Provide the (x, y) coordinate of the cell's center where the given text is located.  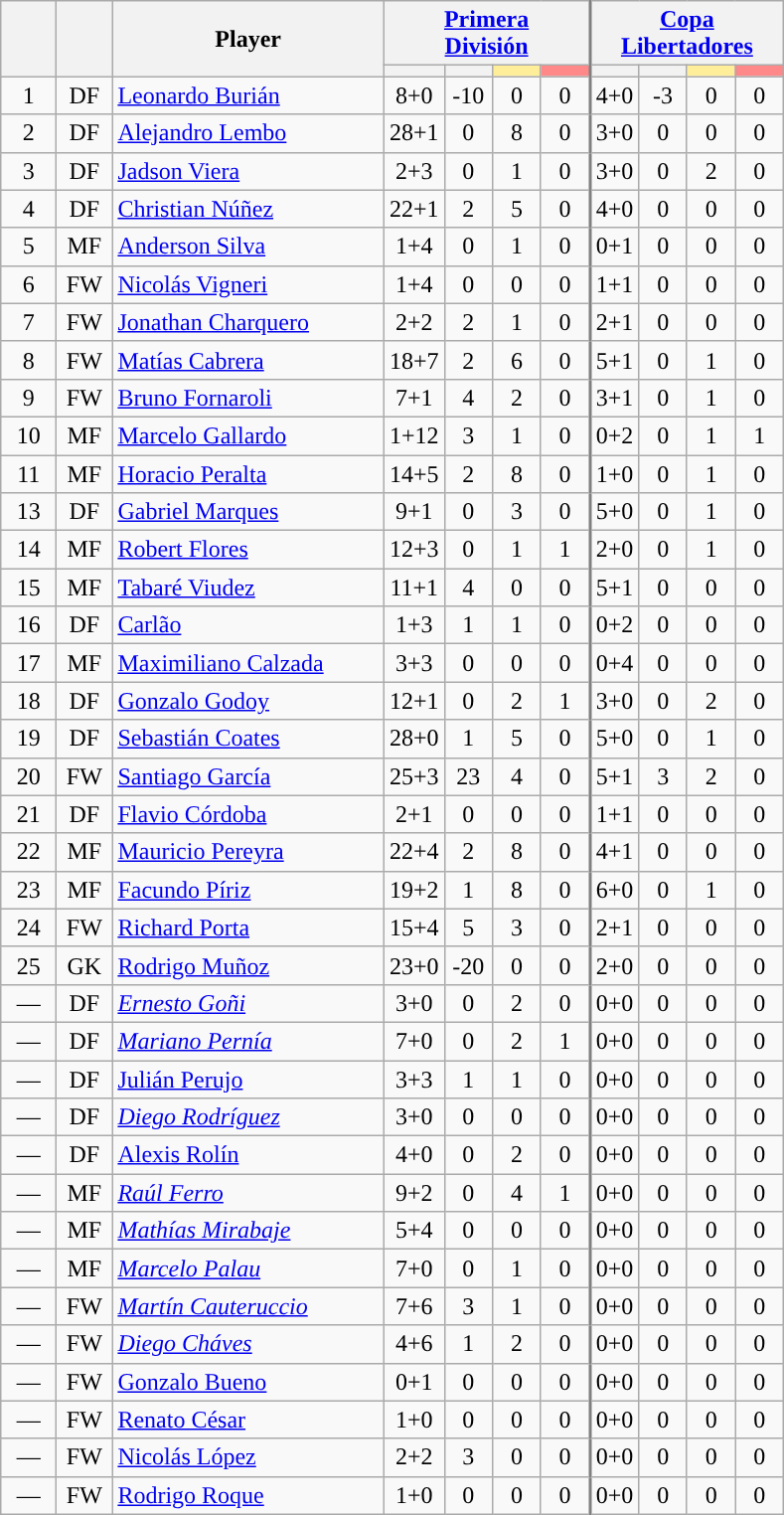
5+4 (413, 1231)
-10 (469, 95)
Mariano Pernía (248, 1041)
Gonzalo Bueno (248, 1382)
24 (29, 927)
4+1 (614, 852)
9+2 (413, 1193)
CopaLibertadores (686, 34)
Flavio Córdoba (248, 814)
Diego Cháves (248, 1344)
6+0 (614, 890)
19 (29, 739)
GK (84, 965)
-20 (469, 965)
Robert Flores (248, 550)
18+7 (413, 360)
Renato César (248, 1420)
22+4 (413, 852)
Diego Rodríguez (248, 1117)
0+4 (614, 663)
9 (29, 398)
22 (29, 852)
Jonathan Charquero (248, 322)
25+3 (413, 776)
Bruno Fornaroli (248, 398)
Carlão (248, 625)
Rodrigo Muñoz (248, 965)
14 (29, 550)
Horacio Peralta (248, 474)
12+1 (413, 701)
Marcelo Palau (248, 1268)
Jadson Viera (248, 171)
Maximiliano Calzada (248, 663)
25 (29, 965)
12+3 (413, 550)
Rodrigo Roque (248, 1495)
13 (29, 512)
10 (29, 435)
Mauricio Pereyra (248, 852)
22+1 (413, 209)
19+2 (413, 890)
Ernesto Goñi (248, 1003)
9+1 (413, 512)
Marcelo Gallardo (248, 435)
Martín Cauteruccio (248, 1306)
1+12 (413, 435)
15+4 (413, 927)
Anderson Silva (248, 247)
Santiago García (248, 776)
-3 (664, 95)
7 (29, 322)
11 (29, 474)
7+1 (413, 398)
Tabaré Viudez (248, 588)
15 (29, 588)
28+0 (413, 739)
Facundo Píriz (248, 890)
Matías Cabrera (248, 360)
Nicolás López (248, 1457)
21 (29, 814)
Richard Porta (248, 927)
Alexis Rolín (248, 1155)
Mathías Mirabaje (248, 1231)
20 (29, 776)
23+0 (413, 965)
Julián Perujo (248, 1079)
8+0 (413, 95)
Sebastián Coates (248, 739)
28+1 (413, 133)
16 (29, 625)
2+3 (413, 171)
Gabriel Marques (248, 512)
Alejandro Lembo (248, 133)
17 (29, 663)
4+6 (413, 1344)
Leonardo Burián (248, 95)
Raúl Ferro (248, 1193)
Player (248, 39)
18 (29, 701)
14+5 (413, 474)
Gonzalo Godoy (248, 701)
7+6 (413, 1306)
Christian Núñez (248, 209)
11+1 (413, 588)
3+1 (614, 398)
PrimeraDivisión (487, 34)
1+3 (413, 625)
Nicolás Vigneri (248, 284)
